Return the (X, Y) coordinate for the center point of the cell that contains the specified text.  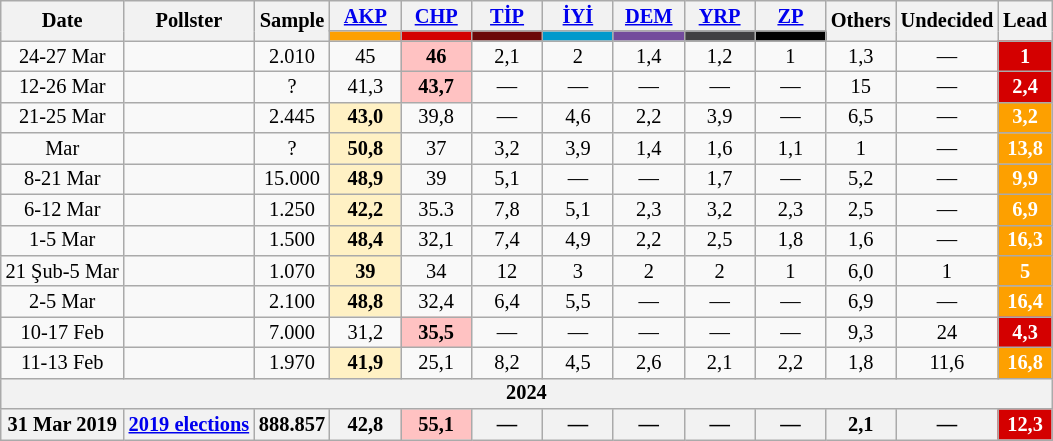
50,8 (366, 148)
8-21 Mar (62, 178)
7.000 (292, 332)
Date (62, 20)
2,4 (1025, 86)
TİP (508, 16)
5,5 (578, 302)
6,5 (861, 118)
37 (436, 148)
2.100 (292, 302)
1.970 (292, 362)
9,9 (1025, 178)
1.070 (292, 270)
48,4 (366, 240)
6,0 (861, 270)
2.445 (292, 118)
CHP (436, 16)
1,3 (861, 56)
AKP (366, 16)
21 Şub-5 Mar (62, 270)
45 (366, 56)
39,8 (436, 118)
8,2 (508, 362)
1,7 (720, 178)
48,8 (366, 302)
55,1 (436, 424)
21-25 Mar (62, 118)
4,5 (578, 362)
7,4 (508, 240)
1.250 (292, 210)
31,2 (366, 332)
1-5 Mar (62, 240)
7,8 (508, 210)
46 (436, 56)
3 (578, 270)
32,1 (436, 240)
2,6 (648, 362)
6,4 (508, 302)
1,1 (790, 148)
42,2 (366, 210)
888.857 (292, 424)
16,4 (1025, 302)
5 (1025, 270)
Lead (1025, 20)
2-5 Mar (62, 302)
10-17 Feb (62, 332)
1,2 (720, 56)
13,8 (1025, 148)
2.010 (292, 56)
15 (861, 86)
16,3 (1025, 240)
43,0 (366, 118)
32,4 (436, 302)
Pollster (189, 20)
41,9 (366, 362)
YRP (720, 16)
Undecided (948, 20)
9,3 (861, 332)
Sample (292, 20)
İYİ (578, 16)
43,7 (436, 86)
35,5 (436, 332)
12,3 (1025, 424)
11-13 Feb (62, 362)
15.000 (292, 178)
4,6 (578, 118)
1.500 (292, 240)
6-12 Mar (62, 210)
2019 elections (189, 424)
24-27 Mar (62, 56)
12-26 Mar (62, 86)
2024 (526, 394)
Mar (62, 148)
41,3 (366, 86)
12 (508, 270)
4,3 (1025, 332)
4,9 (578, 240)
25,1 (436, 362)
35.3 (436, 210)
DEM (648, 16)
5,2 (861, 178)
ZP (790, 16)
Others (861, 20)
34 (436, 270)
11,6 (948, 362)
48,9 (366, 178)
24 (948, 332)
16,8 (1025, 362)
31 Mar 2019 (62, 424)
42,8 (366, 424)
